Detect which cell encompasses the target text, then output its [X, Y] center coordinate. 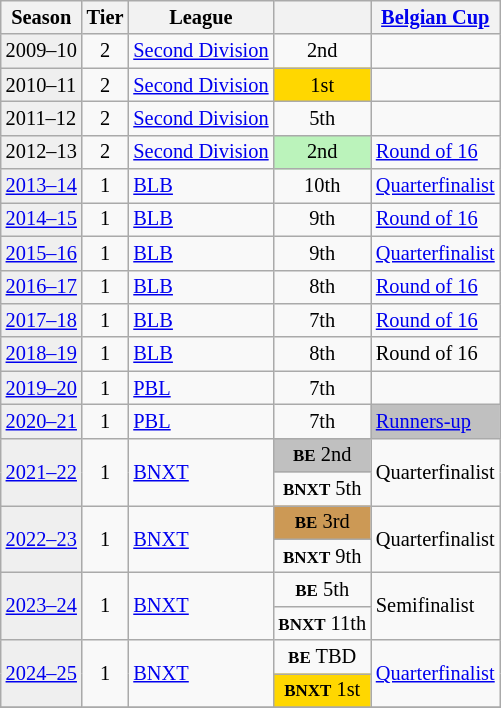
2021–22 [42, 472]
2018–19 [42, 354]
2015–16 [42, 253]
2022–23 [42, 538]
2012–13 [42, 152]
BE 3rd [322, 522]
League [200, 17]
BE 5th [322, 589]
Season [42, 17]
2020–21 [42, 421]
BNXT 1st [322, 690]
5th [322, 118]
BNXT 9th [322, 556]
2013–14 [42, 186]
2024–25 [42, 674]
2014–15 [42, 219]
Runners-up [436, 421]
BE 2nd [322, 455]
Tier [106, 17]
BE TBD [322, 657]
10th [322, 186]
2019–20 [42, 388]
2009–10 [42, 51]
1st [322, 85]
2011–12 [42, 118]
2023–24 [42, 606]
BNXT 11th [322, 623]
2017–18 [42, 320]
2016–17 [42, 287]
2010–11 [42, 85]
Semifinalist [436, 606]
BNXT 5th [322, 489]
Belgian Cup [436, 17]
